Capture the cell that displays the provided text and extract its [X, Y] central coordinate. 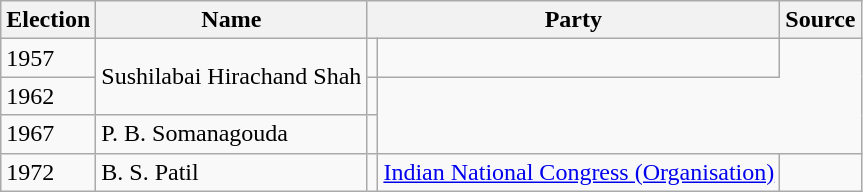
1967 [48, 134]
1962 [48, 96]
Source [820, 20]
Sushilabai Hirachand Shah [232, 77]
Name [232, 20]
Election [48, 20]
1957 [48, 58]
P. B. Somanagouda [232, 134]
Indian National Congress (Organisation) [579, 172]
B. S. Patil [232, 172]
Party [574, 20]
1972 [48, 172]
